Identify which cell holds the provided text, then report its (x, y) central coordinate. 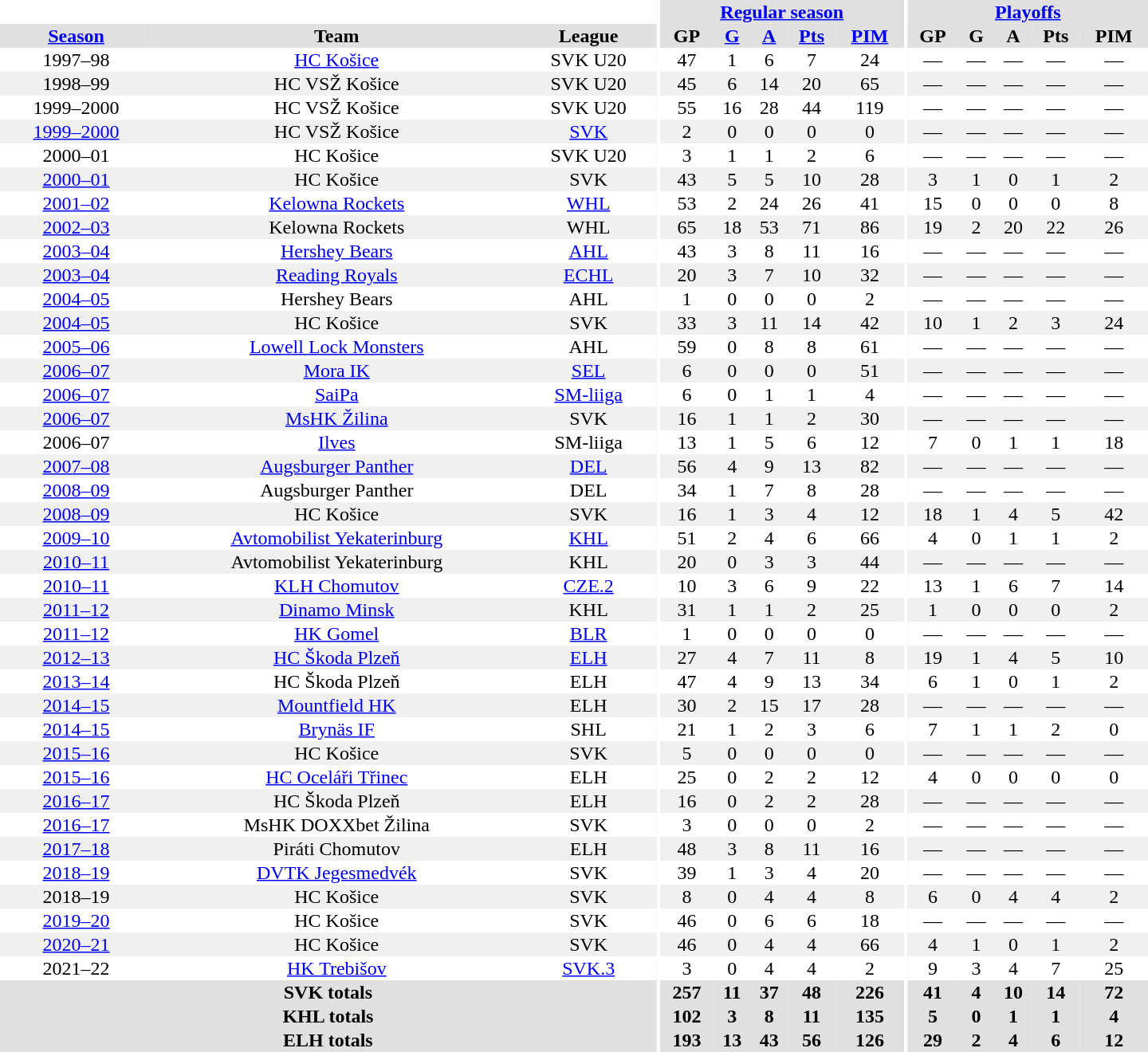
Playoffs (1028, 12)
27 (687, 657)
2007–08 (77, 466)
Brynäs IF (336, 729)
Reading Royals (336, 275)
Dinamo Minsk (336, 610)
29 (933, 1040)
Mora IK (336, 371)
SHL (588, 729)
82 (869, 466)
League (588, 36)
102 (687, 1016)
33 (687, 323)
193 (687, 1040)
HK Trebišov (336, 968)
Mountfield HK (336, 705)
SVK.3 (588, 968)
DVTK Jegesmedvék (336, 873)
KHL totals (328, 1016)
2021–22 (77, 968)
2013–14 (77, 681)
HC Oceláři Třinec (336, 777)
257 (687, 992)
71 (812, 227)
1998–99 (77, 84)
2020–21 (77, 944)
2017–18 (77, 849)
2001–02 (77, 203)
MsHK Žilina (336, 418)
2005–06 (77, 347)
Ilves (336, 442)
32 (869, 275)
86 (869, 227)
72 (1114, 992)
SVK totals (328, 992)
1997–98 (77, 60)
2009–10 (77, 538)
21 (687, 729)
59 (687, 347)
ELH totals (328, 1040)
Regular season (782, 12)
Piráti Chomutov (336, 849)
119 (869, 108)
31 (687, 610)
Lowell Lock Monsters (336, 347)
ECHL (588, 275)
126 (869, 1040)
226 (869, 992)
2019–20 (77, 920)
135 (869, 1016)
37 (769, 992)
SaiPa (336, 394)
39 (687, 873)
2002–03 (77, 227)
Season (77, 36)
CZE.2 (588, 586)
2012–13 (77, 657)
MsHK DOXXbet Žilina (336, 825)
KLH Chomutov (336, 586)
SEL (588, 371)
45 (687, 84)
61 (869, 347)
HK Gomel (336, 634)
Team (336, 36)
55 (687, 108)
17 (812, 705)
BLR (588, 634)
